Return the (X, Y) coordinate for the center point of the cell that contains the specified text.  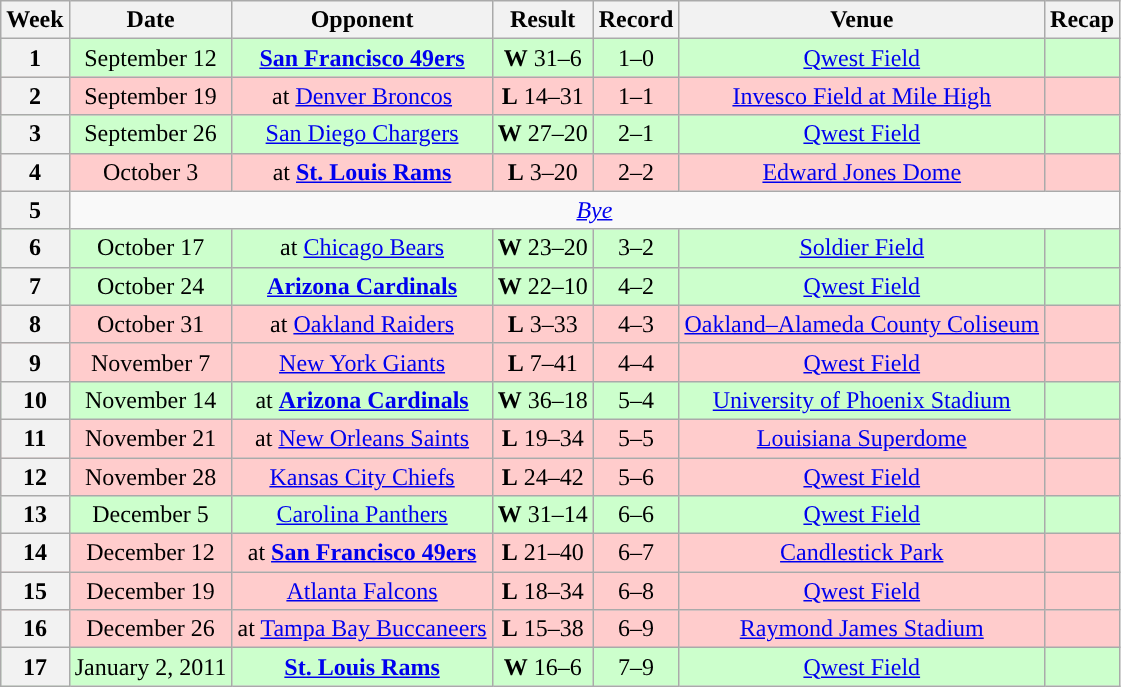
Bye (594, 210)
L 14–31 (542, 96)
Recap (1082, 20)
at Tampa Bay Buccaneers (362, 629)
Oakland–Alameda County Coliseum (862, 324)
8 (35, 324)
7–9 (636, 667)
September 19 (150, 96)
W 36–18 (542, 400)
1 (35, 58)
6 (35, 248)
December 19 (150, 591)
L 18–34 (542, 591)
Candlestick Park (862, 553)
2–1 (636, 134)
at Chicago Bears (362, 248)
6–8 (636, 591)
12 (35, 477)
4–2 (636, 286)
L 3–20 (542, 172)
at Oakland Raiders (362, 324)
Record (636, 20)
New York Giants (362, 362)
October 31 (150, 324)
at Arizona Cardinals (362, 400)
November 21 (150, 438)
L 15–38 (542, 629)
Edward Jones Dome (862, 172)
14 (35, 553)
November 7 (150, 362)
4–4 (636, 362)
W 27–20 (542, 134)
5–5 (636, 438)
Opponent (362, 20)
September 12 (150, 58)
Louisiana Superdome (862, 438)
2 (35, 96)
6–6 (636, 515)
at San Francisco 49ers (362, 553)
4–3 (636, 324)
St. Louis Rams (362, 667)
Venue (862, 20)
L 7–41 (542, 362)
6–9 (636, 629)
Carolina Panthers (362, 515)
L 19–34 (542, 438)
W 31–14 (542, 515)
13 (35, 515)
5 (35, 210)
W 22–10 (542, 286)
Atlanta Falcons (362, 591)
7 (35, 286)
Arizona Cardinals (362, 286)
L 3–33 (542, 324)
San Francisco 49ers (362, 58)
5–6 (636, 477)
11 (35, 438)
Date (150, 20)
December 12 (150, 553)
W 31–6 (542, 58)
at New Orleans Saints (362, 438)
17 (35, 667)
15 (35, 591)
3–2 (636, 248)
December 26 (150, 629)
Raymond James Stadium (862, 629)
2–2 (636, 172)
September 26 (150, 134)
University of Phoenix Stadium (862, 400)
L 21–40 (542, 553)
November 14 (150, 400)
at St. Louis Rams (362, 172)
October 24 (150, 286)
San Diego Chargers (362, 134)
16 (35, 629)
October 3 (150, 172)
L 24–42 (542, 477)
9 (35, 362)
October 17 (150, 248)
Week (35, 20)
December 5 (150, 515)
10 (35, 400)
4 (35, 172)
at Denver Broncos (362, 96)
5–4 (636, 400)
W 16–6 (542, 667)
Result (542, 20)
November 28 (150, 477)
1–0 (636, 58)
3 (35, 134)
Kansas City Chiefs (362, 477)
Soldier Field (862, 248)
Invesco Field at Mile High (862, 96)
January 2, 2011 (150, 667)
1–1 (636, 96)
6–7 (636, 553)
W 23–20 (542, 248)
